Return [x, y] of the center of cell containing provided text 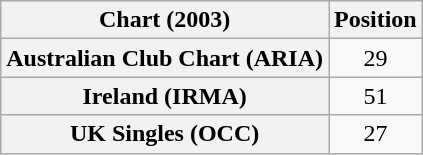
Australian Club Chart (ARIA) [165, 58]
Position [375, 20]
Chart (2003) [165, 20]
UK Singles (OCC) [165, 134]
29 [375, 58]
51 [375, 96]
27 [375, 134]
Ireland (IRMA) [165, 96]
